For the text-containing cell, return its midpoint in [X, Y] coordinate format. 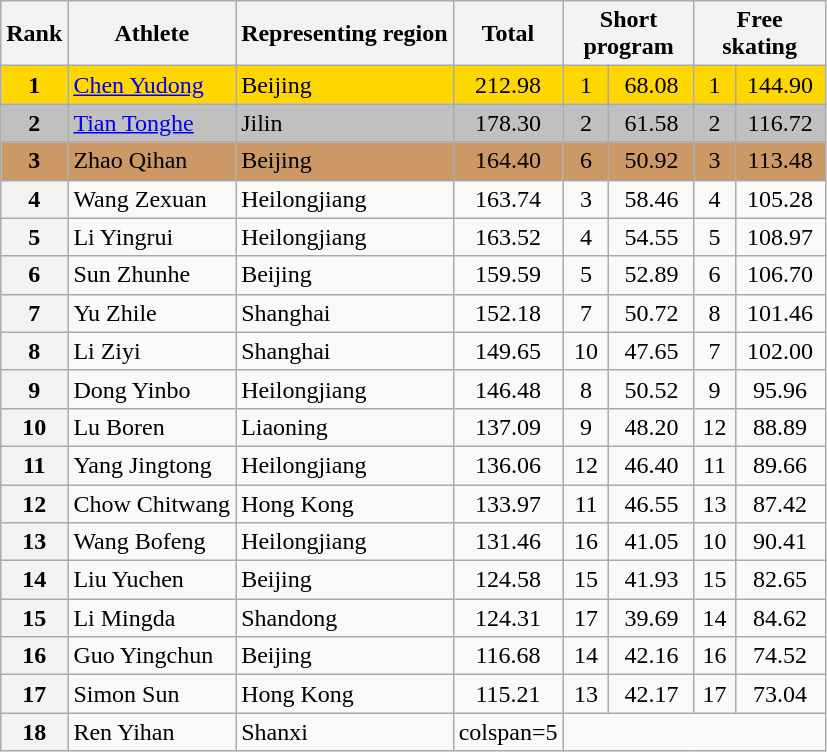
102.00 [780, 351]
Wang Bofeng [152, 542]
Free skating [760, 34]
Liu Yuchen [152, 580]
41.93 [652, 580]
163.74 [508, 199]
Liaoning [345, 427]
116.68 [508, 656]
133.97 [508, 503]
Chow Chitwang [152, 503]
146.48 [508, 389]
152.18 [508, 313]
41.05 [652, 542]
82.65 [780, 580]
108.97 [780, 237]
Sun Zhunhe [152, 275]
61.58 [652, 123]
89.66 [780, 465]
Athlete [152, 34]
124.58 [508, 580]
101.46 [780, 313]
Wang Zexuan [152, 199]
113.48 [780, 161]
Chen Yudong [152, 85]
54.55 [652, 237]
105.28 [780, 199]
159.59 [508, 275]
73.04 [780, 694]
Zhao Qihan [152, 161]
74.52 [780, 656]
39.69 [652, 618]
Representing region [345, 34]
Shandong [345, 618]
90.41 [780, 542]
Dong Yinbo [152, 389]
116.72 [780, 123]
Yang Jingtong [152, 465]
Li Ziyi [152, 351]
178.30 [508, 123]
136.06 [508, 465]
52.89 [652, 275]
Ren Yihan [152, 732]
149.65 [508, 351]
Shanxi [345, 732]
137.09 [508, 427]
colspan=5 [508, 732]
47.65 [652, 351]
164.40 [508, 161]
115.21 [508, 694]
42.17 [652, 694]
87.42 [780, 503]
50.52 [652, 389]
124.31 [508, 618]
42.16 [652, 656]
Jilin [345, 123]
46.40 [652, 465]
Li Mingda [152, 618]
88.89 [780, 427]
Guo Yingchun [152, 656]
Tian Tonghe [152, 123]
95.96 [780, 389]
84.62 [780, 618]
Yu Zhile [152, 313]
Lu Boren [152, 427]
46.55 [652, 503]
50.92 [652, 161]
68.08 [652, 85]
48.20 [652, 427]
58.46 [652, 199]
144.90 [780, 85]
50.72 [652, 313]
163.52 [508, 237]
106.70 [780, 275]
131.46 [508, 542]
Rank [34, 34]
18 [34, 732]
Total [508, 34]
Simon Sun [152, 694]
212.98 [508, 85]
Li Yingrui [152, 237]
Short program [628, 34]
